Detect which cell encompasses the target text, then output its [X, Y] center coordinate. 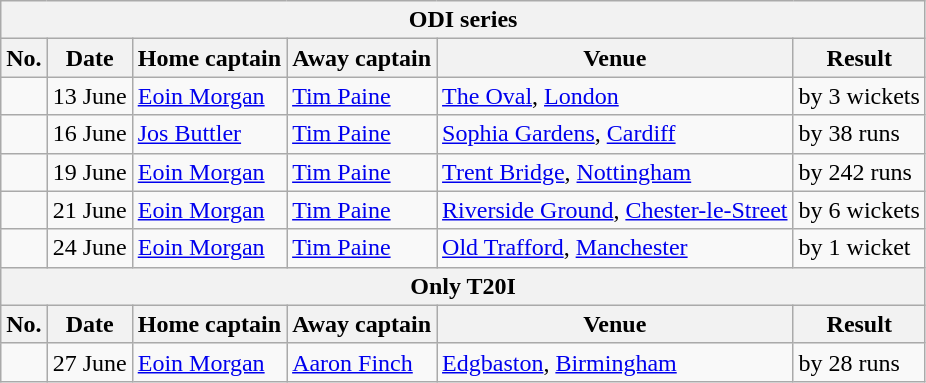
Edgbaston, Birmingham [615, 362]
by 38 runs [859, 134]
21 June [90, 210]
by 6 wickets [859, 210]
13 June [90, 96]
by 28 runs [859, 362]
by 3 wickets [859, 96]
16 June [90, 134]
by 1 wicket [859, 248]
Aaron Finch [362, 362]
Sophia Gardens, Cardiff [615, 134]
by 242 runs [859, 172]
Old Trafford, Manchester [615, 248]
27 June [90, 362]
Trent Bridge, Nottingham [615, 172]
Riverside Ground, Chester-le-Street [615, 210]
Jos Buttler [209, 134]
24 June [90, 248]
The Oval, London [615, 96]
ODI series [464, 20]
Only T20I [464, 286]
19 June [90, 172]
